Detect which cell encompasses the target text, then output its (X, Y) center coordinate. 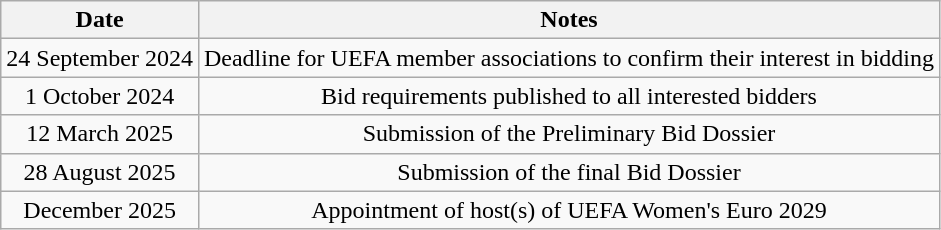
12 March 2025 (100, 134)
1 October 2024 (100, 96)
Date (100, 20)
Bid requirements published to all interested bidders (568, 96)
Submission of the Preliminary Bid Dossier (568, 134)
24 September 2024 (100, 58)
28 August 2025 (100, 172)
Deadline for UEFA member associations to confirm their interest in bidding (568, 58)
Appointment of host(s) of UEFA Women's Euro 2029 (568, 210)
December 2025 (100, 210)
Submission of the final Bid Dossier (568, 172)
Notes (568, 20)
